Provide the [x, y] coordinate of the cell's center where the given text is located.  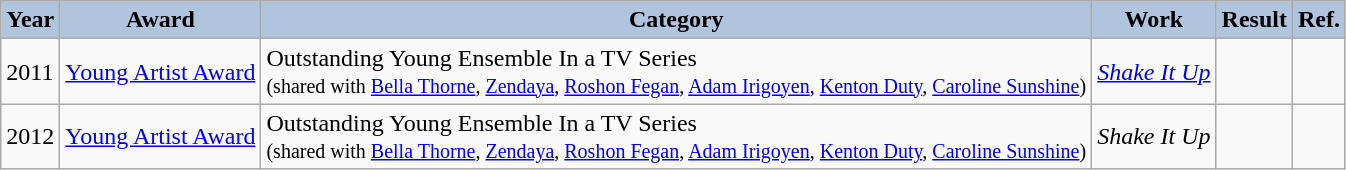
Ref. [1318, 20]
2012 [30, 136]
Award [160, 20]
Category [676, 20]
Work [1154, 20]
Result [1254, 20]
Year [30, 20]
2011 [30, 72]
